Scan for the cell matching the given text and deliver its (X, Y) coordinate at center. 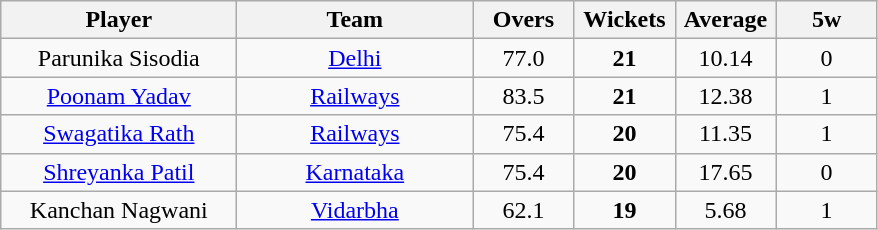
Team (355, 20)
Swagatika Rath (119, 134)
Wickets (624, 20)
Shreyanka Patil (119, 172)
17.65 (726, 172)
5w (826, 20)
Delhi (355, 58)
Parunika Sisodia (119, 58)
83.5 (524, 96)
Overs (524, 20)
12.38 (726, 96)
77.0 (524, 58)
Karnataka (355, 172)
19 (624, 210)
10.14 (726, 58)
Poonam Yadav (119, 96)
Kanchan Nagwani (119, 210)
11.35 (726, 134)
62.1 (524, 210)
5.68 (726, 210)
Player (119, 20)
Vidarbha (355, 210)
Average (726, 20)
